From the cell containing the given text, extract its center point as (x, y) coordinate. 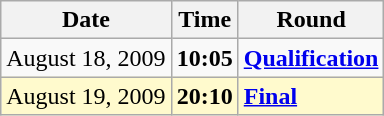
Qualification (311, 58)
Round (311, 20)
August 19, 2009 (86, 96)
Date (86, 20)
Final (311, 96)
20:10 (204, 96)
August 18, 2009 (86, 58)
Time (204, 20)
10:05 (204, 58)
